Pinpoint the cell where the given text exists, returning its [x, y] midpoint coordinate. 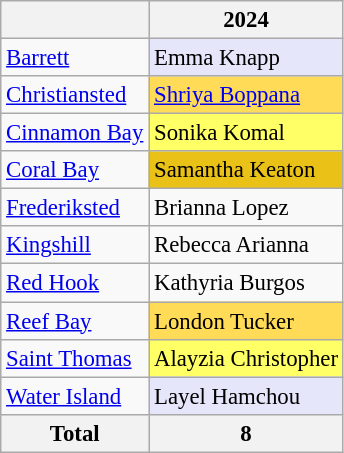
Brianna Lopez [246, 208]
8 [246, 433]
Red Hook [75, 283]
Sonika Komal [246, 133]
Kathyria Burgos [246, 283]
Christiansted [75, 95]
London Tucker [246, 321]
Water Island [75, 396]
Alayzia Christopher [246, 358]
Kingshill [75, 245]
Layel Hamchou [246, 396]
Coral Bay [75, 170]
Samantha Keaton [246, 170]
Reef Bay [75, 321]
Emma Knapp [246, 58]
Saint Thomas [75, 358]
Frederiksted [75, 208]
Rebecca Arianna [246, 245]
Shriya Boppana [246, 95]
2024 [246, 20]
Total [75, 433]
Barrett [75, 58]
Cinnamon Bay [75, 133]
